Determine the [x, y] coordinate at the center of the cell enclosing the given text.  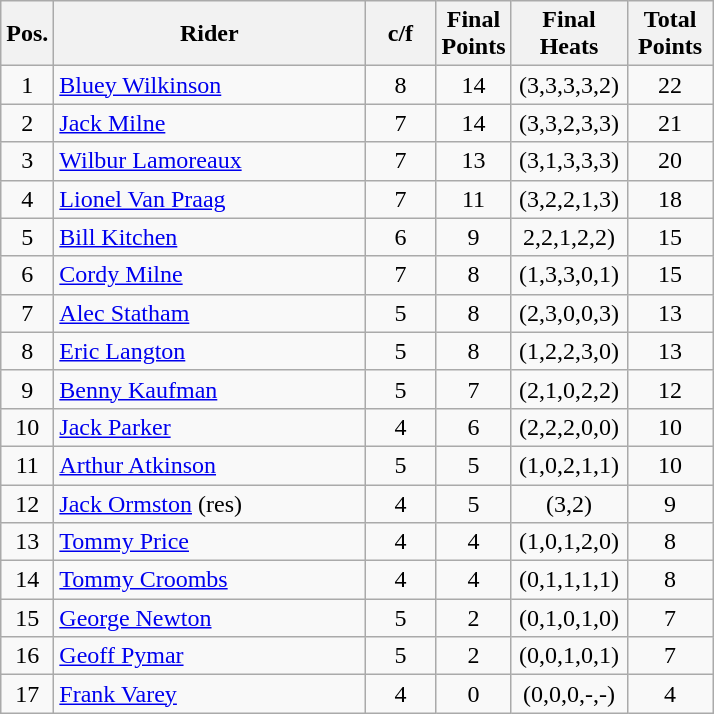
Jack Milne [210, 123]
16 [28, 656]
Alec Statham [210, 313]
22 [670, 85]
20 [670, 161]
Rider [210, 34]
Total Points [670, 34]
Eric Langton [210, 351]
(3,2) [569, 503]
(0,0,0,-,-) [569, 694]
0 [474, 694]
Bill Kitchen [210, 237]
18 [670, 199]
c/f [400, 34]
Jack Parker [210, 427]
Tommy Price [210, 542]
(0,1,1,1,1) [569, 580]
George Newton [210, 618]
Geoff Pymar [210, 656]
Tommy Croombs [210, 580]
Bluey Wilkinson [210, 85]
Pos. [28, 34]
17 [28, 694]
(3,3,2,3,3) [569, 123]
(2,3,0,0,3) [569, 313]
Wilbur Lamoreaux [210, 161]
(3,1,3,3,3) [569, 161]
(1,2,2,3,0) [569, 351]
(0,0,1,0,1) [569, 656]
(2,1,0,2,2) [569, 389]
Lionel Van Praag [210, 199]
Frank Varey [210, 694]
Benny Kaufman [210, 389]
(2,2,2,0,0) [569, 427]
21 [670, 123]
(3,2,2,1,3) [569, 199]
2,2,1,2,2) [569, 237]
Cordy Milne [210, 275]
(1,0,1,2,0) [569, 542]
Arthur Atkinson [210, 465]
(1,3,3,0,1) [569, 275]
Final Points [474, 34]
(0,1,0,1,0) [569, 618]
(3,3,3,3,2) [569, 85]
Final Heats [569, 34]
1 [28, 85]
(1,0,2,1,1) [569, 465]
3 [28, 161]
Jack Ormston (res) [210, 503]
